Capture the cell that displays the provided text and extract its [X, Y] central coordinate. 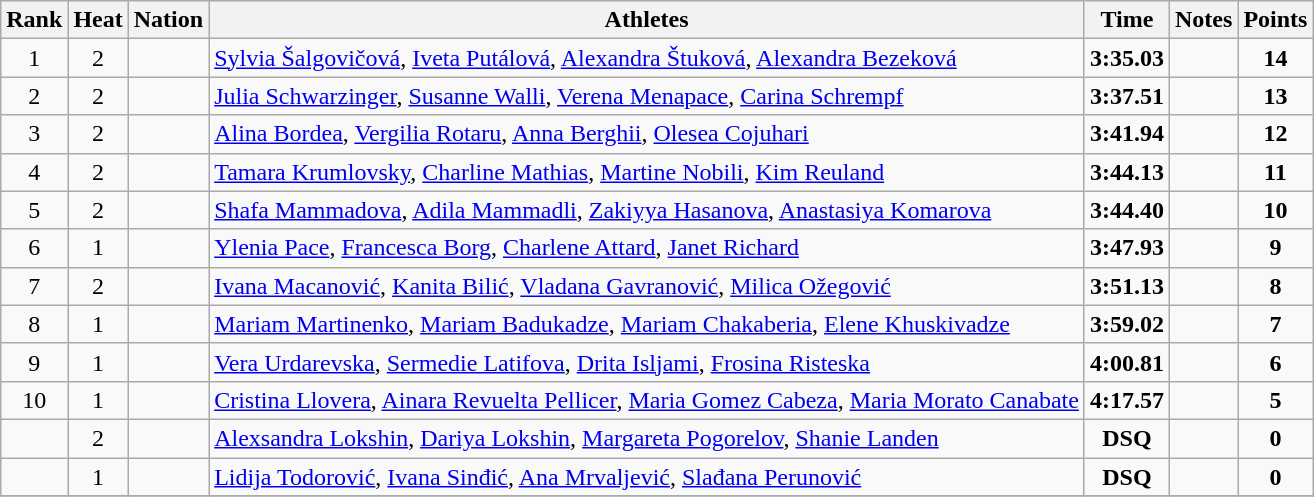
14 [1276, 58]
Mariam Martinenko, Mariam Badukadze, Mariam Chakaberia, Elene Khuskivadze [647, 324]
Ylenia Pace, Francesca Borg, Charlene Attard, Janet Richard [647, 248]
11 [1276, 172]
Time [1126, 20]
Sylvia Šalgovičová, Iveta Putálová, Alexandra Štuková, Alexandra Bezeková [647, 58]
3:41.94 [1126, 134]
4:17.57 [1126, 400]
Ivana Macanović, Kanita Bilić, Vladana Gavranović, Milica Ožegović [647, 286]
Alexsandra Lokshin, Dariya Lokshin, Margareta Pogorelov, Shanie Landen [647, 438]
3:44.40 [1126, 210]
3:59.02 [1126, 324]
3:47.93 [1126, 248]
Heat [98, 20]
Cristina Llovera, Ainara Revuelta Pellicer, Maria Gomez Cabeza, Maria Morato Canabate [647, 400]
3:37.51 [1126, 96]
Julia Schwarzinger, Susanne Walli, Verena Menapace, Carina Schrempf [647, 96]
Points [1276, 20]
4:00.81 [1126, 362]
Lidija Todorović, Ivana Sinđić, Ana Mrvaljević, Slađana Perunović [647, 477]
Alina Bordea, Vergilia Rotaru, Anna Berghii, Olesea Cojuhari [647, 134]
3:44.13 [1126, 172]
4 [34, 172]
Rank [34, 20]
Shafa Mammadova, Adila Mammadli, Zakiyya Hasanova, Anastasiya Komarova [647, 210]
3:35.03 [1126, 58]
3:51.13 [1126, 286]
Notes [1203, 20]
Athletes [647, 20]
12 [1276, 134]
Tamara Krumlovsky, Charline Mathias, Martine Nobili, Kim Reuland [647, 172]
Vera Urdarevska, Sermedie Latifova, Drita Isljami, Frosina Risteska [647, 362]
Nation [168, 20]
3 [34, 134]
13 [1276, 96]
